Identify which cell holds the provided text, then report its (X, Y) central coordinate. 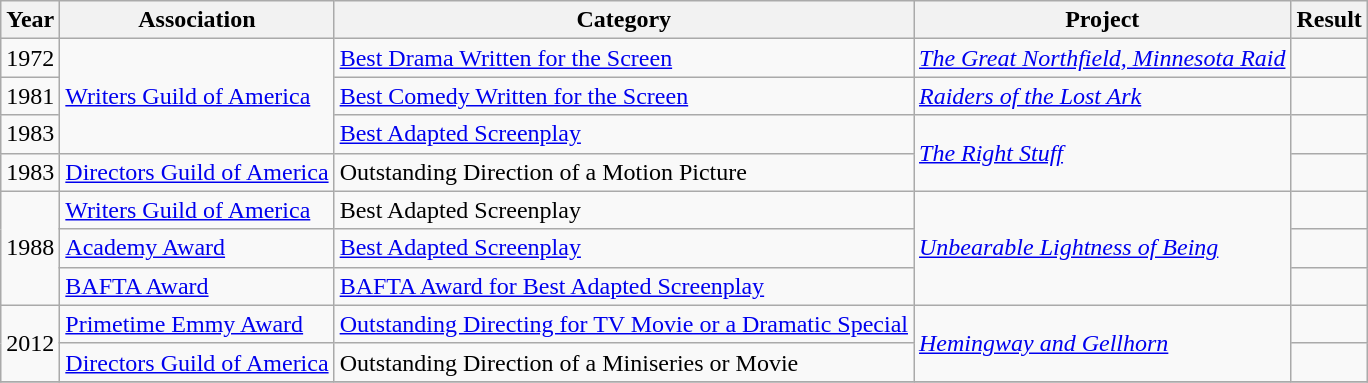
1981 (30, 96)
Primetime Emmy Award (197, 324)
Result (1329, 20)
The Right Stuff (1102, 153)
Outstanding Direction of a Miniseries or Movie (624, 362)
2012 (30, 343)
Raiders of the Lost Ark (1102, 96)
Hemingway and Gellhorn (1102, 343)
BAFTA Award (197, 286)
BAFTA Award for Best Adapted Screenplay (624, 286)
Unbearable Lightness of Being (1102, 248)
Best Drama Written for the Screen (624, 58)
Best Comedy Written for the Screen (624, 96)
Project (1102, 20)
Association (197, 20)
Academy Award (197, 248)
1972 (30, 58)
1988 (30, 248)
Outstanding Directing for TV Movie or a Dramatic Special (624, 324)
Category (624, 20)
Year (30, 20)
The Great Northfield, Minnesota Raid (1102, 58)
Outstanding Direction of a Motion Picture (624, 172)
